Find where the given text appears and provide that cell's center as (x, y) coordinate. 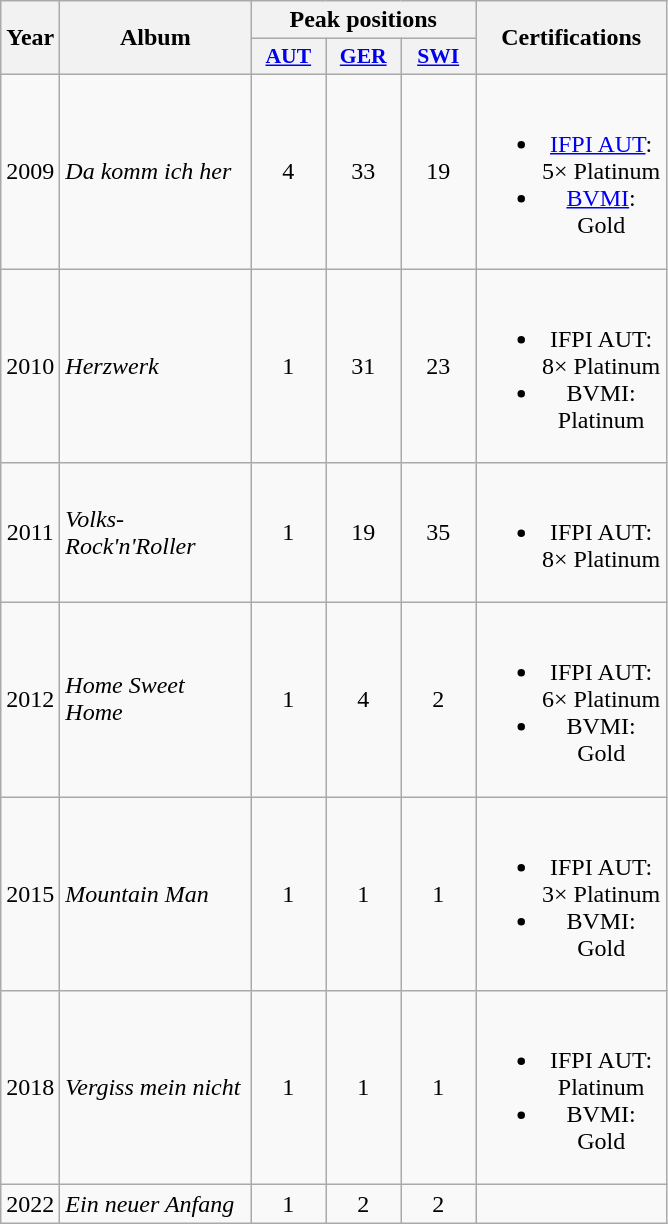
IFPI AUT: 3× PlatinumBVMI: Gold (572, 894)
Mountain Man (156, 894)
Herzwerk (156, 365)
IFPI AUT: PlatinumBVMI: Gold (572, 1088)
Vergiss mein nicht (156, 1088)
2018 (30, 1088)
2022 (30, 1204)
35 (438, 533)
GER (364, 57)
23 (438, 365)
IFPI AUT: 5× PlatinumBVMI: Gold (572, 171)
31 (364, 365)
IFPI AUT: 6× PlatinumBVMI: Gold (572, 700)
2012 (30, 700)
2015 (30, 894)
SWI (438, 57)
Album (156, 38)
IFPI AUT: 8× Platinum (572, 533)
2011 (30, 533)
Ein neuer Anfang (156, 1204)
Home Sweet Home (156, 700)
Certifications (572, 38)
2009 (30, 171)
Peak positions (364, 20)
Year (30, 38)
IFPI AUT: 8× PlatinumBVMI: Platinum (572, 365)
Da komm ich her (156, 171)
AUT (288, 57)
2010 (30, 365)
33 (364, 171)
Volks-Rock'n'Roller (156, 533)
